Detect which cell encompasses the target text, then output its (x, y) center coordinate. 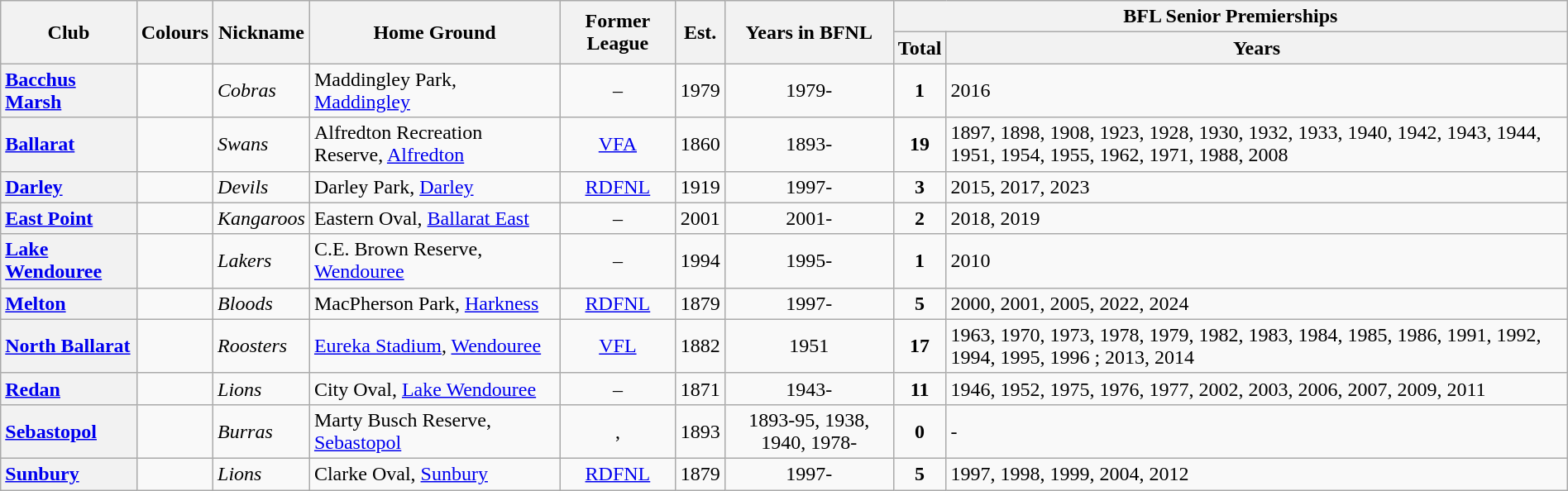
VFA (618, 144)
Home Ground (434, 32)
Darley (69, 187)
Years in BFNL (809, 32)
3 (920, 187)
2001- (809, 218)
1997, 1998, 1999, 2004, 2012 (1257, 474)
1946, 1952, 1975, 1976, 1977, 2002, 2003, 2006, 2007, 2009, 2011 (1257, 389)
1893- (809, 144)
2015, 2017, 2023 (1257, 187)
Eureka Stadium, Wendouree (434, 346)
- (1257, 431)
Maddingley Park, Maddingley (434, 91)
2000, 2001, 2005, 2022, 2024 (1257, 303)
Ballarat (69, 144)
North Ballarat (69, 346)
1860 (700, 144)
1919 (700, 187)
Swans (261, 144)
1871 (700, 389)
1995- (809, 261)
2010 (1257, 261)
Colours (174, 32)
Est. (700, 32)
1994 (700, 261)
17 (920, 346)
Years (1257, 48)
Bloods (261, 303)
Darley Park, Darley (434, 187)
BFL Senior Premierships (1231, 17)
Devils (261, 187)
Club (69, 32)
VFL (618, 346)
C.E. Brown Reserve, Wendouree (434, 261)
1979 (700, 91)
1943- (809, 389)
Sebastopol (69, 431)
Cobras (261, 91)
Bacchus Marsh (69, 91)
19 (920, 144)
Sunbury (69, 474)
11 (920, 389)
Lake Wendouree (69, 261)
City Oval, Lake Wendouree (434, 389)
2018, 2019 (1257, 218)
, (618, 431)
Clarke Oval, Sunbury (434, 474)
East Point (69, 218)
Former League (618, 32)
MacPherson Park, Harkness (434, 303)
Roosters (261, 346)
1893 (700, 431)
Melton (69, 303)
Alfredton Recreation Reserve, Alfredton (434, 144)
Redan (69, 389)
2016 (1257, 91)
Nickname (261, 32)
Burras (261, 431)
1951 (809, 346)
2001 (700, 218)
0 (920, 431)
1882 (700, 346)
Lakers (261, 261)
1963, 1970, 1973, 1978, 1979, 1982, 1983, 1984, 1985, 1986, 1991, 1992, 1994, 1995, 1996 ; 2013, 2014 (1257, 346)
Kangaroos (261, 218)
1893-95, 1938, 1940, 1978- (809, 431)
1979- (809, 91)
2 (920, 218)
Marty Busch Reserve, Sebastopol (434, 431)
Eastern Oval, Ballarat East (434, 218)
1897, 1898, 1908, 1923, 1928, 1930, 1932, 1933, 1940, 1942, 1943, 1944, 1951, 1954, 1955, 1962, 1971, 1988, 2008 (1257, 144)
Total (920, 48)
